Scan for the cell matching the given text and deliver its (X, Y) coordinate at center. 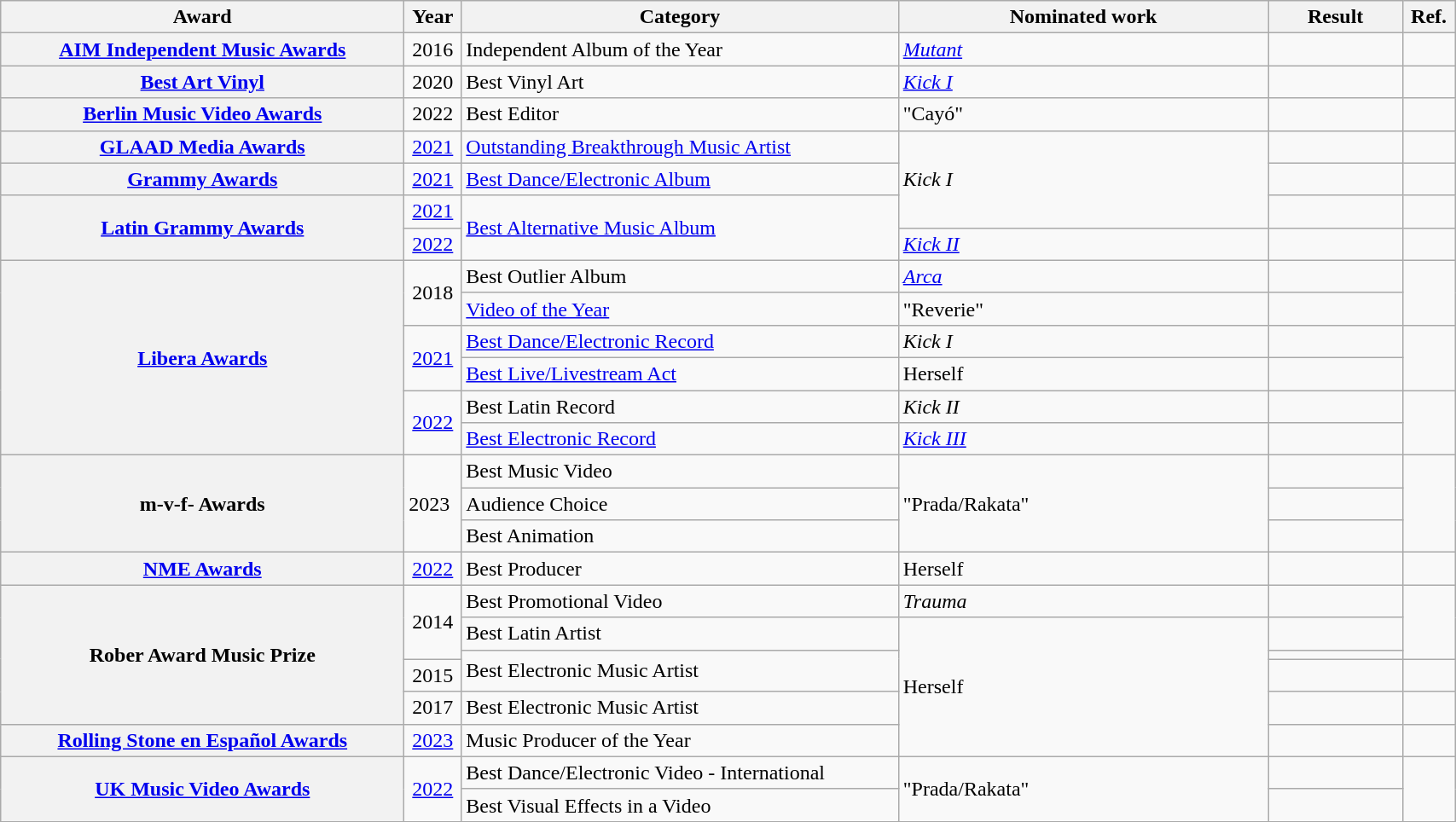
Video of the Year (680, 309)
Best Electronic Record (680, 439)
Outstanding Breakthrough Music Artist (680, 147)
Category (680, 17)
m-v-f- Awards (203, 504)
Latin Grammy Awards (203, 228)
Rolling Stone en Español Awards (203, 740)
Independent Album of the Year (680, 49)
Best Art Vinyl (203, 82)
Best Music Video (680, 472)
Berlin Music Video Awards (203, 114)
Music Producer of the Year (680, 740)
Libera Awards (203, 357)
GLAAD Media Awards (203, 147)
Award (203, 17)
Best Latin Artist (680, 634)
Best Animation (680, 536)
Best Outlier Album (680, 276)
2015 (433, 675)
Arca (1083, 276)
Kick III (1083, 439)
"Cayó" (1083, 114)
Mutant (1083, 49)
2014 (433, 622)
Best Promotional Video (680, 601)
2020 (433, 82)
2018 (433, 292)
Year (433, 17)
Best Live/Livestream Act (680, 373)
Best Dance/Electronic Video - International (680, 773)
Result (1336, 17)
Best Dance/Electronic Record (680, 341)
Best Alternative Music Album (680, 228)
2017 (433, 708)
Best Dance/Electronic Album (680, 179)
Rober Award Music Prize (203, 655)
NME Awards (203, 569)
2016 (433, 49)
"Reverie" (1083, 309)
Ref. (1430, 17)
AIM Independent Music Awards (203, 49)
Best Visual Effects in a Video (680, 805)
Nominated work (1083, 17)
Best Producer (680, 569)
Best Editor (680, 114)
Audience Choice (680, 504)
Grammy Awards (203, 179)
Best Latin Record (680, 407)
Best Vinyl Art (680, 82)
UK Music Video Awards (203, 789)
Trauma (1083, 601)
